For the text-containing cell, return its midpoint in (x, y) coordinate format. 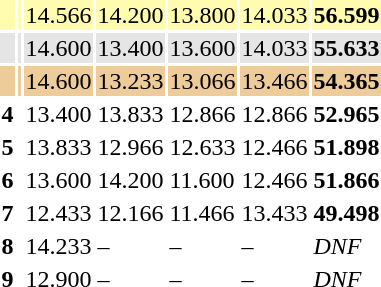
51.866 (346, 180)
14.233 (58, 246)
4 (8, 114)
DNF (346, 246)
55.633 (346, 48)
12.433 (58, 213)
13.433 (274, 213)
51.898 (346, 147)
56.599 (346, 15)
5 (8, 147)
11.466 (202, 213)
52.965 (346, 114)
54.365 (346, 81)
7 (8, 213)
14.566 (58, 15)
13.800 (202, 15)
12.633 (202, 147)
13.466 (274, 81)
6 (8, 180)
13.233 (130, 81)
11.600 (202, 180)
49.498 (346, 213)
12.166 (130, 213)
13.066 (202, 81)
8 (8, 246)
12.966 (130, 147)
